Return the (X, Y) coordinate for the center point of the cell that contains the specified text.  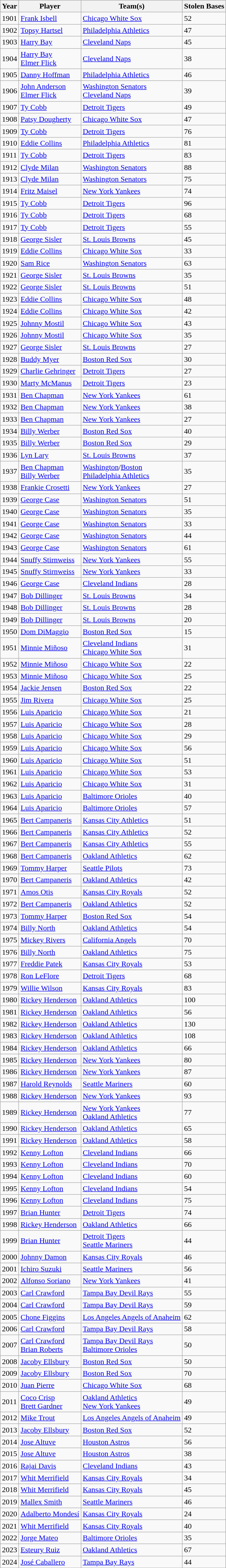
1916 (9, 215)
Lyn Lary (50, 455)
2015 (9, 1454)
2006 (9, 1329)
1944 (9, 559)
Oakland AthleticsNew York Yankees (132, 1402)
1913 (9, 179)
Player (50, 6)
Esteury Ruiz (50, 1550)
76 (204, 131)
Year (9, 6)
Jim Rivera (50, 700)
Frankie Crosetti (50, 488)
1945 (9, 572)
Coco CrispBrett Gardner (50, 1402)
Dom DiMaggio (50, 632)
2014 (9, 1442)
Adalberto Mondesí (50, 1514)
1957 (9, 724)
Jackie Jensen (50, 688)
1952 (9, 664)
1984 (9, 1048)
1993 (9, 1165)
2005 (9, 1317)
2001 (9, 1269)
48 (204, 299)
1973 (9, 916)
1958 (9, 736)
41 (204, 1281)
1961 (9, 772)
108 (204, 1036)
1908 (9, 119)
Chone Figgins (50, 1317)
Frank Isbell (50, 18)
1946 (9, 584)
1962 (9, 784)
96 (204, 203)
1939 (9, 500)
2008 (9, 1361)
California Angels (132, 940)
1930 (9, 383)
88 (204, 167)
63 (204, 263)
15 (204, 632)
Willie Wilson (50, 988)
57 (204, 808)
1969 (9, 868)
2016 (9, 1466)
80 (204, 1060)
1920 (9, 263)
1963 (9, 796)
Ben ChapmanBilly Werber (50, 472)
2018 (9, 1490)
1947 (9, 596)
23 (204, 383)
Jorge Mateo (50, 1538)
1949 (9, 620)
1996 (9, 1201)
1918 (9, 239)
24 (204, 1514)
Mickey Rivers (50, 940)
2017 (9, 1478)
1948 (9, 608)
Mallex Smith (50, 1502)
1941 (9, 524)
Mike Trout (50, 1418)
65 (204, 1128)
2010 (9, 1386)
1987 (9, 1084)
1937 (9, 472)
Rajai Davis (50, 1466)
Washington SenatorsCleveland Naps (132, 91)
1921 (9, 275)
2002 (9, 1281)
2022 (9, 1538)
1995 (9, 1189)
1972 (9, 904)
2013 (9, 1430)
77 (204, 1112)
Buddy Myer (50, 359)
New York YankeesOakland Athletics (132, 1112)
Amos Otis (50, 892)
Danny Hoffman (50, 75)
1976 (9, 952)
1910 (9, 143)
1975 (9, 940)
1978 (9, 976)
Stolen Bases (204, 6)
1919 (9, 251)
1917 (9, 227)
1981 (9, 1012)
2007 (9, 1345)
1998 (9, 1224)
1951 (9, 648)
1902 (9, 30)
1982 (9, 1024)
Tampa Bay Rays (132, 1562)
1990 (9, 1128)
2000 (9, 1257)
1994 (9, 1177)
87 (204, 1072)
1934 (9, 431)
2003 (9, 1293)
1977 (9, 964)
1968 (9, 856)
2012 (9, 1418)
Seattle Pilots (132, 868)
100 (204, 1000)
1960 (9, 760)
2021 (9, 1526)
1915 (9, 203)
1971 (9, 892)
1938 (9, 488)
Alfonso Soriano (50, 1281)
Patsy Dougherty (50, 119)
1964 (9, 808)
1923 (9, 299)
37 (204, 455)
1967 (9, 844)
1997 (9, 1212)
67 (204, 1550)
20 (204, 620)
John AndersonElmer Flick (50, 91)
1959 (9, 748)
1983 (9, 1036)
Fritz Maisel (50, 191)
30 (204, 359)
2009 (9, 1374)
1904 (9, 59)
1936 (9, 455)
21 (204, 712)
2019 (9, 1502)
1953 (9, 676)
Carl CrawfordBrian Roberts (50, 1345)
1935 (9, 443)
1955 (9, 700)
1954 (9, 688)
1988 (9, 1096)
73 (204, 868)
Harry Bay (50, 42)
Johnny Damon (50, 1257)
1931 (9, 395)
Detroit TigersSeattle Mariners (132, 1241)
1950 (9, 632)
Charlie Gehringer (50, 371)
1929 (9, 371)
1986 (9, 1072)
1991 (9, 1140)
1956 (9, 712)
39 (204, 91)
Harry BayElmer Flick (50, 59)
1907 (9, 107)
93 (204, 1096)
1989 (9, 1112)
1911 (9, 155)
1980 (9, 1000)
Freddie Patek (50, 964)
Washington/BostonPhiladelphia Athletics (132, 472)
1906 (9, 91)
Team(s) (132, 6)
Harold Reynolds (50, 1084)
1940 (9, 512)
1914 (9, 191)
2023 (9, 1550)
1933 (9, 419)
59 (204, 1305)
1992 (9, 1153)
1999 (9, 1241)
1942 (9, 535)
81 (204, 143)
1979 (9, 988)
2004 (9, 1305)
Tampa Bay Devil RaysBaltimore Orioles (132, 1345)
Ichiro Suzuki (50, 1269)
1905 (9, 75)
1974 (9, 928)
1970 (9, 880)
1965 (9, 820)
1985 (9, 1060)
Ron LeFlore (50, 976)
Juan Pierre (50, 1386)
1924 (9, 311)
1932 (9, 407)
130 (204, 1024)
1922 (9, 287)
2020 (9, 1514)
2024 (9, 1562)
Sam Rice (50, 263)
2011 (9, 1402)
1925 (9, 323)
Marty McManus (50, 383)
1912 (9, 167)
Cleveland IndiansChicago White Sox (132, 648)
1926 (9, 335)
1966 (9, 832)
1903 (9, 42)
1909 (9, 131)
Topsy Hartsel (50, 30)
1943 (9, 547)
1901 (9, 18)
1928 (9, 359)
José Caballero (50, 1562)
1927 (9, 347)
